Return the (x, y) coordinate for the center point of the cell that contains the specified text.  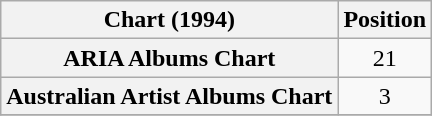
Position (385, 20)
21 (385, 58)
Australian Artist Albums Chart (170, 96)
ARIA Albums Chart (170, 58)
3 (385, 96)
Chart (1994) (170, 20)
